From the cell containing the given text, extract its center point as (x, y) coordinate. 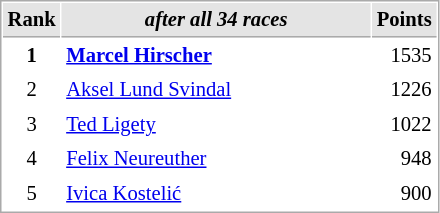
948 (404, 158)
Ted Ligety (216, 124)
Ivica Kostelić (216, 194)
3 (32, 124)
1 (32, 56)
1226 (404, 90)
Aksel Lund Svindal (216, 90)
1535 (404, 56)
2 (32, 90)
Marcel Hirscher (216, 56)
4 (32, 158)
1022 (404, 124)
Rank (32, 20)
5 (32, 194)
900 (404, 194)
Points (404, 20)
Felix Neureuther (216, 158)
after all 34 races (216, 20)
